For the text-containing cell, return its midpoint in [x, y] coordinate format. 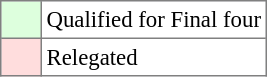
Qualified for Final four [154, 20]
Relegated [154, 57]
